Determine the [x, y] coordinate at the center of the cell enclosing the given text.  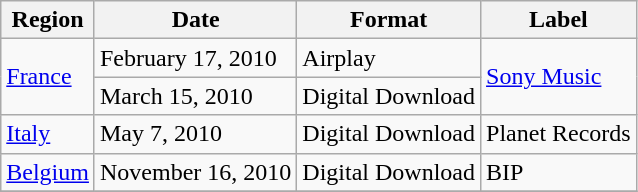
Date [195, 20]
Belgium [48, 172]
March 15, 2010 [195, 96]
Italy [48, 134]
France [48, 77]
February 17, 2010 [195, 58]
BIP [559, 172]
Region [48, 20]
May 7, 2010 [195, 134]
Sony Music [559, 77]
Airplay [389, 58]
Label [559, 20]
Planet Records [559, 134]
Format [389, 20]
November 16, 2010 [195, 172]
